Determine the [x, y] coordinate at the center of the cell enclosing the given text.  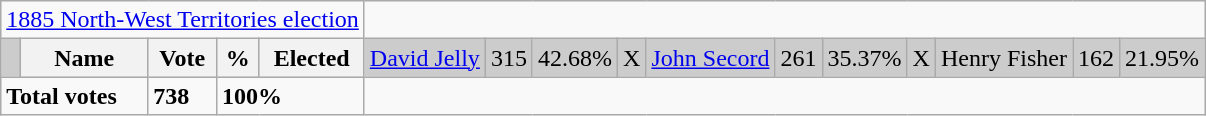
Elected [312, 58]
261 [798, 58]
Vote [182, 58]
35.37% [864, 58]
David Jelly [424, 58]
21.95% [1162, 58]
John Secord [710, 58]
Henry Fisher [1004, 58]
% [238, 58]
Name [84, 58]
738 [182, 96]
100% [291, 96]
42.68% [574, 58]
162 [1096, 58]
315 [508, 58]
1885 North-West Territories election [183, 20]
Total votes [74, 96]
